Identify which cell holds the provided text, then report its (X, Y) central coordinate. 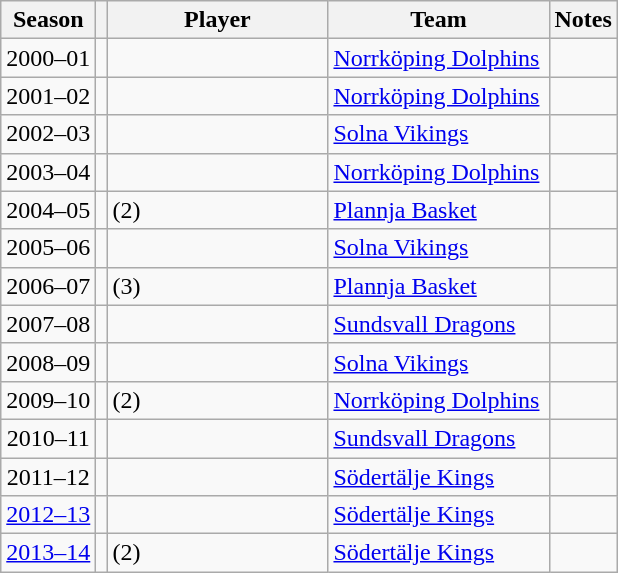
Player (218, 20)
Team (438, 20)
2001–02 (48, 96)
2011–12 (48, 477)
2010–11 (48, 438)
2006–07 (48, 286)
2000–01 (48, 58)
2004–05 (48, 210)
2007–08 (48, 324)
Notes (583, 20)
2008–09 (48, 362)
(3) (218, 286)
Season (48, 20)
2013–14 (48, 553)
2002–03 (48, 134)
2009–10 (48, 400)
2005–06 (48, 248)
2012–13 (48, 515)
2003–04 (48, 172)
